Output the (x, y) coordinate of the center of the cell containing the given text.  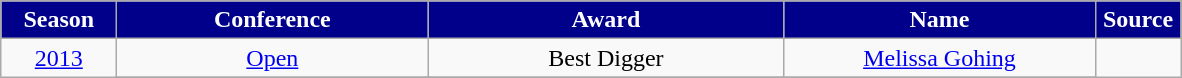
Open (272, 58)
Name (940, 20)
Conference (272, 20)
2013 (59, 58)
Best Digger (606, 58)
Melissa Gohing (940, 58)
Source (1138, 20)
Award (606, 20)
Season (59, 20)
